Return [X, Y] of the center of cell containing provided text 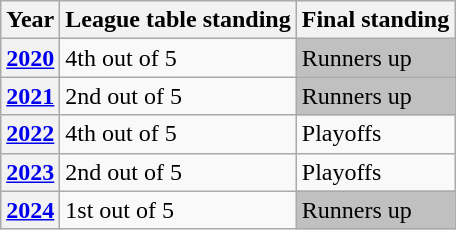
Year [30, 20]
1st out of 5 [178, 210]
2024 [30, 210]
2023 [30, 172]
Final standing [375, 20]
2022 [30, 134]
League table standing [178, 20]
2021 [30, 96]
2020 [30, 58]
